Scan for the cell matching the given text and deliver its [x, y] coordinate at center. 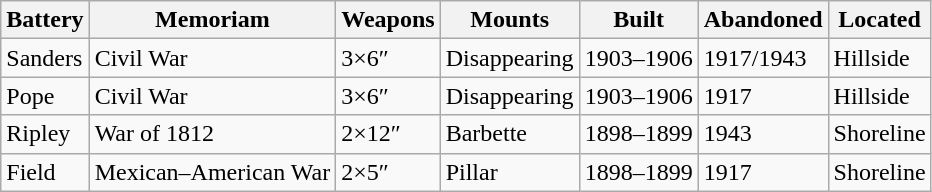
Pope [45, 96]
Battery [45, 20]
War of 1812 [212, 134]
Barbette [510, 134]
Located [880, 20]
2×5″ [388, 172]
Built [638, 20]
2×12″ [388, 134]
Mexican–American War [212, 172]
Sanders [45, 58]
Pillar [510, 172]
Ripley [45, 134]
Abandoned [763, 20]
1917/1943 [763, 58]
Mounts [510, 20]
Weapons [388, 20]
Field [45, 172]
1943 [763, 134]
Memoriam [212, 20]
